For the text-containing cell, return its midpoint in [x, y] coordinate format. 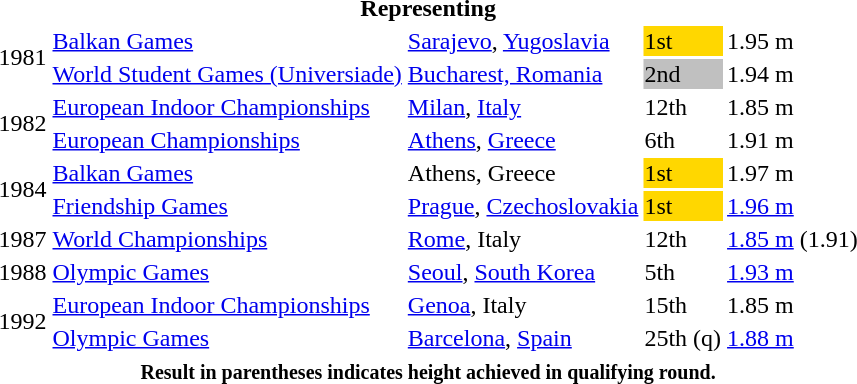
Bucharest, Romania [523, 74]
European Championships [227, 140]
15th [683, 305]
Prague, Czechoslovakia [523, 206]
World Championships [227, 239]
5th [683, 272]
World Student Games (Universiade) [227, 74]
2nd [683, 74]
25th (q) [683, 338]
Seoul, South Korea [523, 272]
Milan, Italy [523, 107]
Rome, Italy [523, 239]
6th [683, 140]
Barcelona, Spain [523, 338]
Sarajevo, Yugoslavia [523, 41]
Friendship Games [227, 206]
Genoa, Italy [523, 305]
